Extract the (x, y) coordinate from the center of the cell holding the provided text.  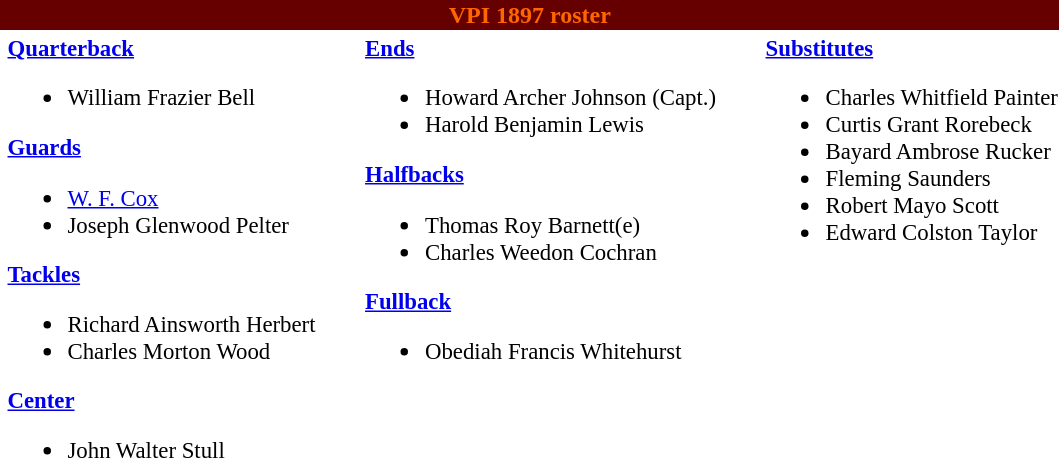
VPI 1897 roster (530, 15)
